Capture the cell that displays the provided text and extract its (x, y) central coordinate. 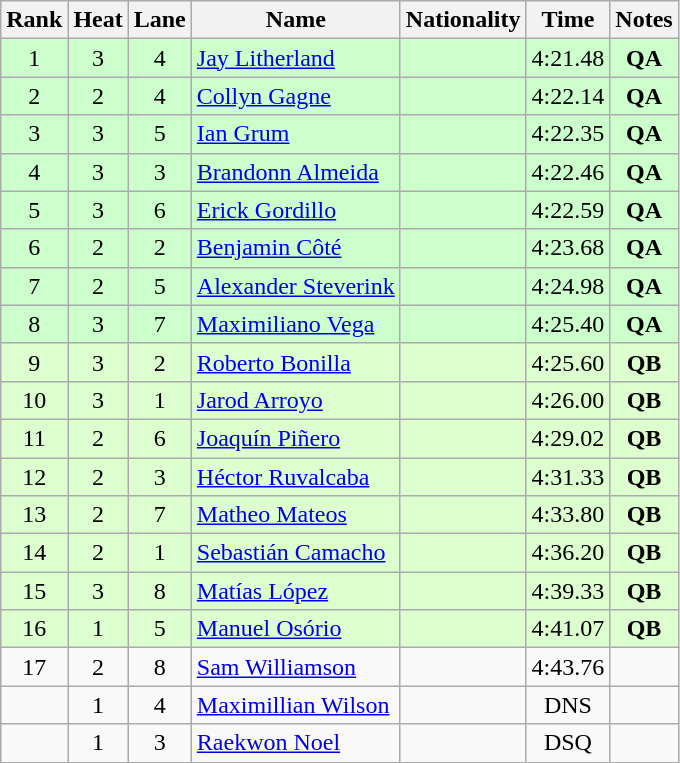
4:25.60 (568, 362)
Jay Litherland (296, 58)
Time (568, 20)
Notes (644, 20)
14 (34, 553)
15 (34, 591)
DNS (568, 705)
Matheo Mateos (296, 515)
10 (34, 400)
17 (34, 667)
4:23.68 (568, 248)
Collyn Gagne (296, 96)
Lane (160, 20)
4:22.14 (568, 96)
4:36.20 (568, 553)
Raekwon Noel (296, 743)
4:31.33 (568, 477)
4:25.40 (568, 324)
DSQ (568, 743)
Alexander Steverink (296, 286)
4:21.48 (568, 58)
13 (34, 515)
4:41.07 (568, 629)
16 (34, 629)
Maximillian Wilson (296, 705)
Héctor Ruvalcaba (296, 477)
Rank (34, 20)
4:22.46 (568, 172)
4:26.00 (568, 400)
Roberto Bonilla (296, 362)
Manuel Osório (296, 629)
4:22.35 (568, 134)
Maximiliano Vega (296, 324)
Joaquín Piñero (296, 438)
4:33.80 (568, 515)
4:43.76 (568, 667)
Ian Grum (296, 134)
Jarod Arroyo (296, 400)
Heat (98, 20)
12 (34, 477)
9 (34, 362)
4:24.98 (568, 286)
Name (296, 20)
Nationality (463, 20)
Erick Gordillo (296, 210)
Sam Williamson (296, 667)
Benjamin Côté (296, 248)
4:39.33 (568, 591)
Sebastián Camacho (296, 553)
Matías López (296, 591)
4:22.59 (568, 210)
4:29.02 (568, 438)
Brandonn Almeida (296, 172)
11 (34, 438)
